Return (X, Y) of the center of cell containing provided text 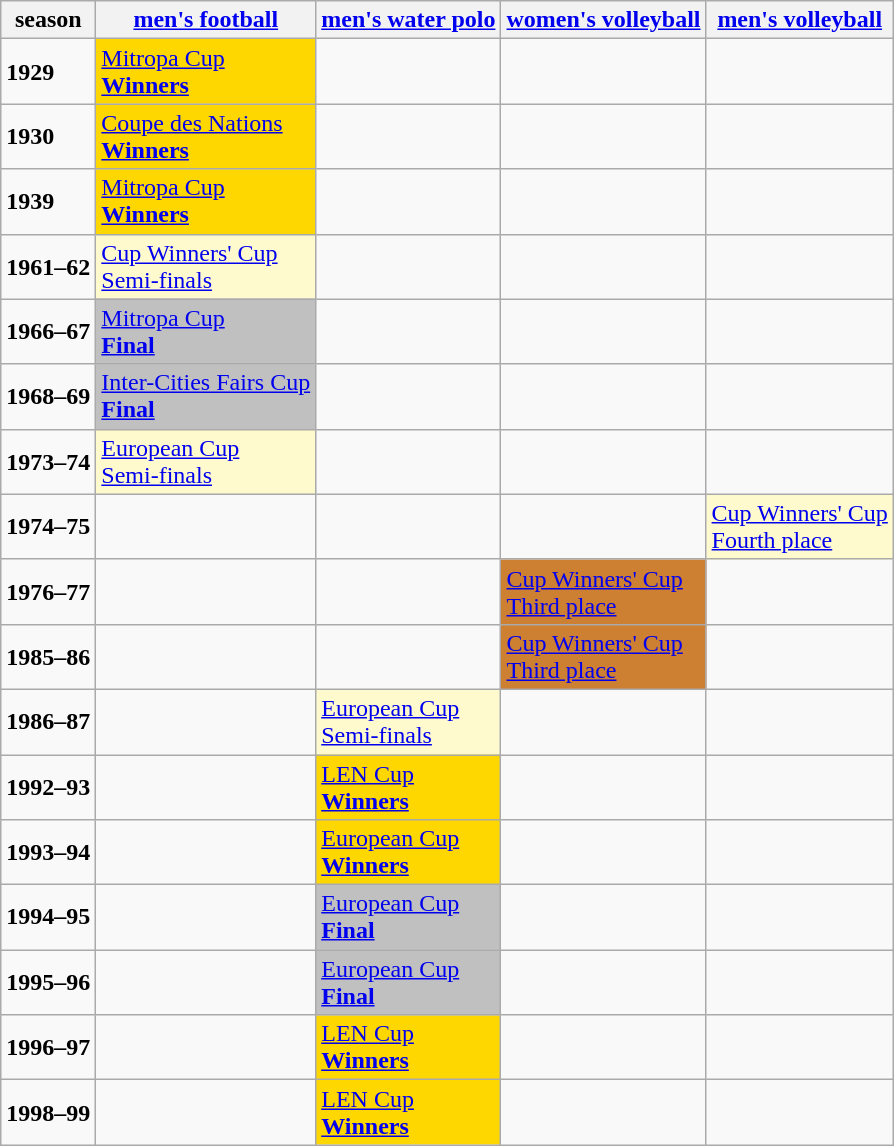
Mitropa CupFinal (206, 332)
1996–97 (48, 1048)
season (48, 20)
women's volleyball (604, 20)
1930 (48, 136)
1992–93 (48, 786)
1929 (48, 72)
1998–99 (48, 1112)
1961–62 (48, 266)
1973–74 (48, 462)
1985–86 (48, 656)
1993–94 (48, 852)
1976–77 (48, 592)
Cup Winners' CupSemi-finals (206, 266)
men's football (206, 20)
Inter-Cities Fairs CupFinal (206, 396)
European CupWinners (408, 852)
1939 (48, 202)
1995–96 (48, 982)
1968–69 (48, 396)
Coupe des NationsWinners (206, 136)
1966–67 (48, 332)
Cup Winners' CupFourth place (800, 526)
1986–87 (48, 722)
1974–75 (48, 526)
men's volleyball (800, 20)
men's water polo (408, 20)
1994–95 (48, 918)
